Capture the cell that displays the provided text and extract its (X, Y) central coordinate. 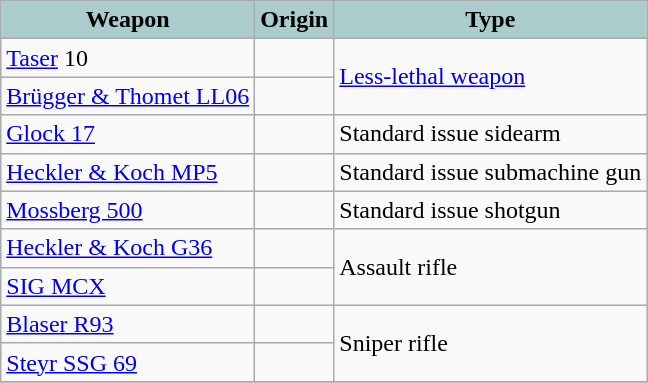
Origin (294, 20)
Steyr SSG 69 (128, 362)
Mossberg 500 (128, 210)
Blaser R93 (128, 324)
Type (490, 20)
Standard issue shotgun (490, 210)
Standard issue submachine gun (490, 172)
Heckler & Koch G36 (128, 248)
Brügger & Thomet LL06 (128, 96)
Glock 17 (128, 134)
Sniper rifle (490, 343)
Assault rifle (490, 267)
Standard issue sidearm (490, 134)
Less-lethal weapon (490, 77)
SIG MCX (128, 286)
Heckler & Koch MP5 (128, 172)
Taser 10 (128, 58)
Weapon (128, 20)
